Locate the cell with the specified text and output its [X, Y] center coordinate. 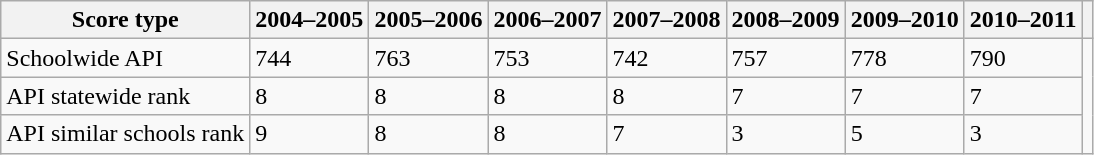
757 [786, 58]
2005–2006 [428, 20]
API similar schools rank [126, 134]
2008–2009 [786, 20]
2009–2010 [904, 20]
790 [1023, 58]
753 [548, 58]
Schoolwide API [126, 58]
9 [310, 134]
2004–2005 [310, 20]
763 [428, 58]
2010–2011 [1023, 20]
API statewide rank [126, 96]
2006–2007 [548, 20]
2007–2008 [666, 20]
Score type [126, 20]
778 [904, 58]
5 [904, 134]
744 [310, 58]
742 [666, 58]
